From the cell containing the given text, extract its center point as (x, y) coordinate. 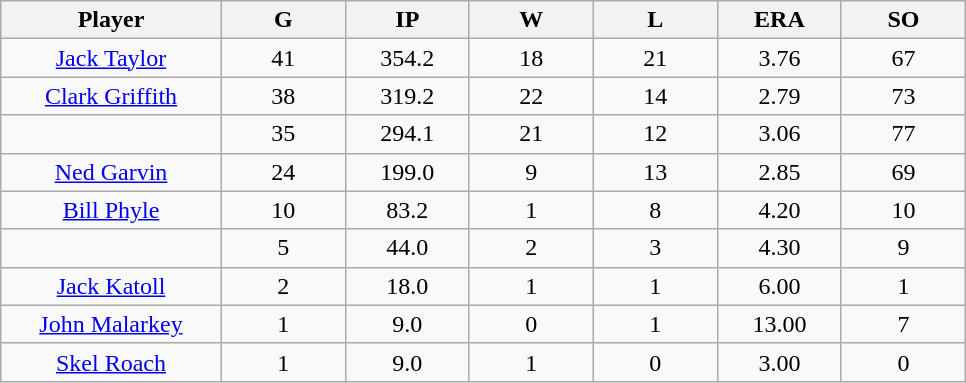
13 (655, 172)
Jack Taylor (111, 58)
5 (283, 248)
18.0 (407, 286)
W (531, 20)
3.76 (779, 58)
3.00 (779, 362)
67 (903, 58)
13.00 (779, 324)
38 (283, 96)
77 (903, 134)
14 (655, 96)
2.79 (779, 96)
L (655, 20)
Clark Griffith (111, 96)
69 (903, 172)
John Malarkey (111, 324)
Bill Phyle (111, 210)
2.85 (779, 172)
35 (283, 134)
ERA (779, 20)
IP (407, 20)
294.1 (407, 134)
12 (655, 134)
Player (111, 20)
SO (903, 20)
319.2 (407, 96)
44.0 (407, 248)
354.2 (407, 58)
8 (655, 210)
3.06 (779, 134)
6.00 (779, 286)
4.20 (779, 210)
199.0 (407, 172)
4.30 (779, 248)
18 (531, 58)
7 (903, 324)
Skel Roach (111, 362)
G (283, 20)
41 (283, 58)
83.2 (407, 210)
Ned Garvin (111, 172)
73 (903, 96)
24 (283, 172)
3 (655, 248)
Jack Katoll (111, 286)
22 (531, 96)
